Identify which cell holds the provided text, then report its (x, y) central coordinate. 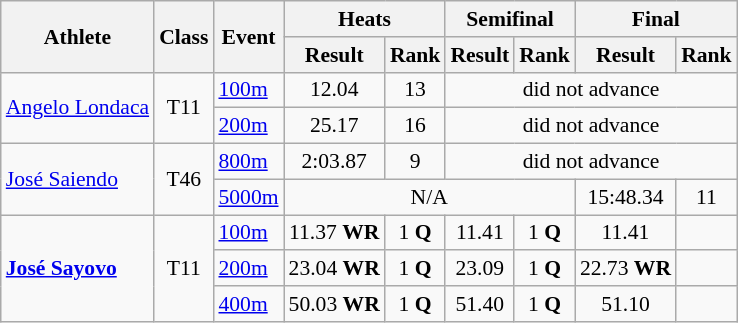
13 (416, 90)
N/A (430, 197)
T46 (184, 180)
11 (706, 197)
51.40 (480, 304)
José Sayovo (78, 268)
5000m (248, 197)
2:03.87 (334, 162)
800m (248, 162)
Class (184, 36)
400m (248, 304)
José Saiendo (78, 180)
22.73 WR (626, 269)
Semifinal (510, 19)
15:48.34 (626, 197)
Event (248, 36)
Angelo Londaca (78, 108)
Heats (365, 19)
11.37 WR (334, 233)
12.04 (334, 90)
9 (416, 162)
16 (416, 126)
51.10 (626, 304)
Athlete (78, 36)
23.04 WR (334, 269)
23.09 (480, 269)
Final (656, 19)
25.17 (334, 126)
50.03 WR (334, 304)
